Determine the (X, Y) coordinate at the center of the cell enclosing the given text.  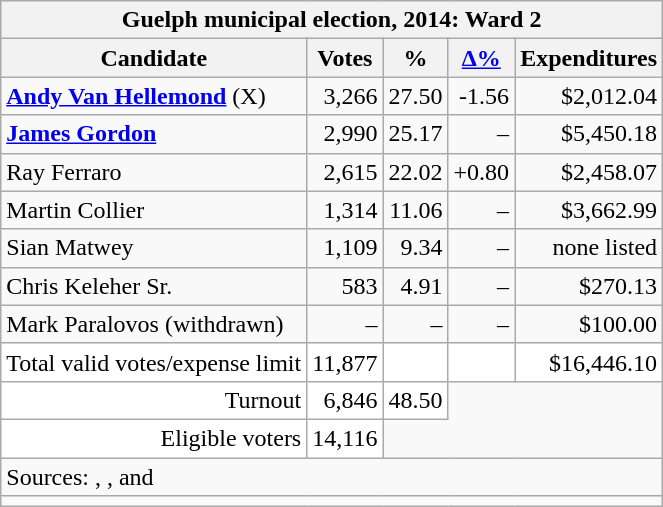
1,314 (345, 210)
Mark Paralovos (withdrawn) (154, 324)
Eligible voters (154, 438)
Total valid votes/expense limit (154, 362)
% (416, 58)
Chris Keleher Sr. (154, 286)
+0.80 (482, 172)
Sources: , , and (332, 477)
Votes (345, 58)
27.50 (416, 96)
none listed (589, 248)
583 (345, 286)
Turnout (154, 400)
Ray Ferraro (154, 172)
Δ% (482, 58)
$2,012.04 (589, 96)
11,877 (345, 362)
48.50 (416, 400)
2,615 (345, 172)
$5,450.18 (589, 134)
9.34 (416, 248)
Candidate (154, 58)
Expenditures (589, 58)
$16,446.10 (589, 362)
$2,458.07 (589, 172)
$270.13 (589, 286)
25.17 (416, 134)
Guelph municipal election, 2014: Ward 2 (332, 20)
6,846 (345, 400)
2,990 (345, 134)
Sian Matwey (154, 248)
1,109 (345, 248)
3,266 (345, 96)
James Gordon (154, 134)
Andy Van Hellemond (X) (154, 96)
22.02 (416, 172)
-1.56 (482, 96)
11.06 (416, 210)
Martin Collier (154, 210)
$3,662.99 (589, 210)
$100.00 (589, 324)
4.91 (416, 286)
14,116 (345, 438)
